Return the (X, Y) coordinate for the center point of the cell that contains the specified text.  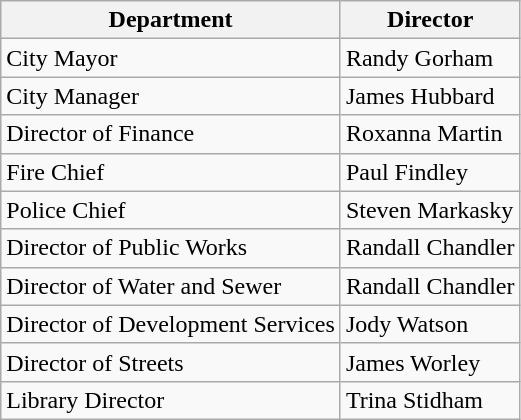
James Hubbard (430, 96)
Director of Streets (171, 362)
Director of Finance (171, 134)
Paul Findley (430, 172)
Director (430, 20)
Director of Development Services (171, 324)
Jody Watson (430, 324)
City Mayor (171, 58)
City Manager (171, 96)
Fire Chief (171, 172)
Library Director (171, 400)
Trina Stidham (430, 400)
James Worley (430, 362)
Director of Public Works (171, 248)
Department (171, 20)
Steven Markasky (430, 210)
Roxanna Martin (430, 134)
Police Chief (171, 210)
Randy Gorham (430, 58)
Director of Water and Sewer (171, 286)
